Extract the [X, Y] coordinate from the center of the cell holding the provided text.  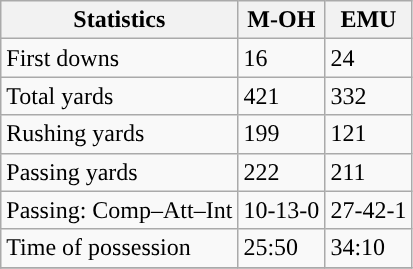
27-42-1 [368, 210]
34:10 [368, 248]
First downs [120, 58]
Passing: Comp–Att–Int [120, 210]
332 [368, 96]
Total yards [120, 96]
121 [368, 134]
Passing yards [120, 172]
EMU [368, 20]
199 [282, 134]
222 [282, 172]
16 [282, 58]
24 [368, 58]
Statistics [120, 20]
421 [282, 96]
Time of possession [120, 248]
25:50 [282, 248]
M-OH [282, 20]
10-13-0 [282, 210]
211 [368, 172]
Rushing yards [120, 134]
